Scan for the cell matching the given text and deliver its [x, y] coordinate at center. 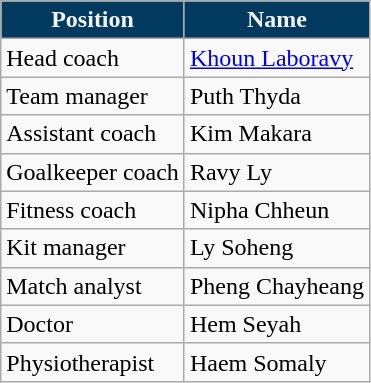
Khoun Laboravy [276, 58]
Pheng Chayheang [276, 286]
Ly Soheng [276, 248]
Doctor [93, 324]
Assistant coach [93, 134]
Name [276, 20]
Match analyst [93, 286]
Head coach [93, 58]
Kit manager [93, 248]
Haem Somaly [276, 362]
Kim Makara [276, 134]
Ravy Ly [276, 172]
Fitness coach [93, 210]
Physiotherapist [93, 362]
Goalkeeper coach [93, 172]
Hem Seyah [276, 324]
Nipha Chheun [276, 210]
Position [93, 20]
Team manager [93, 96]
Puth Thyda [276, 96]
